For the text-containing cell, return its midpoint in [x, y] coordinate format. 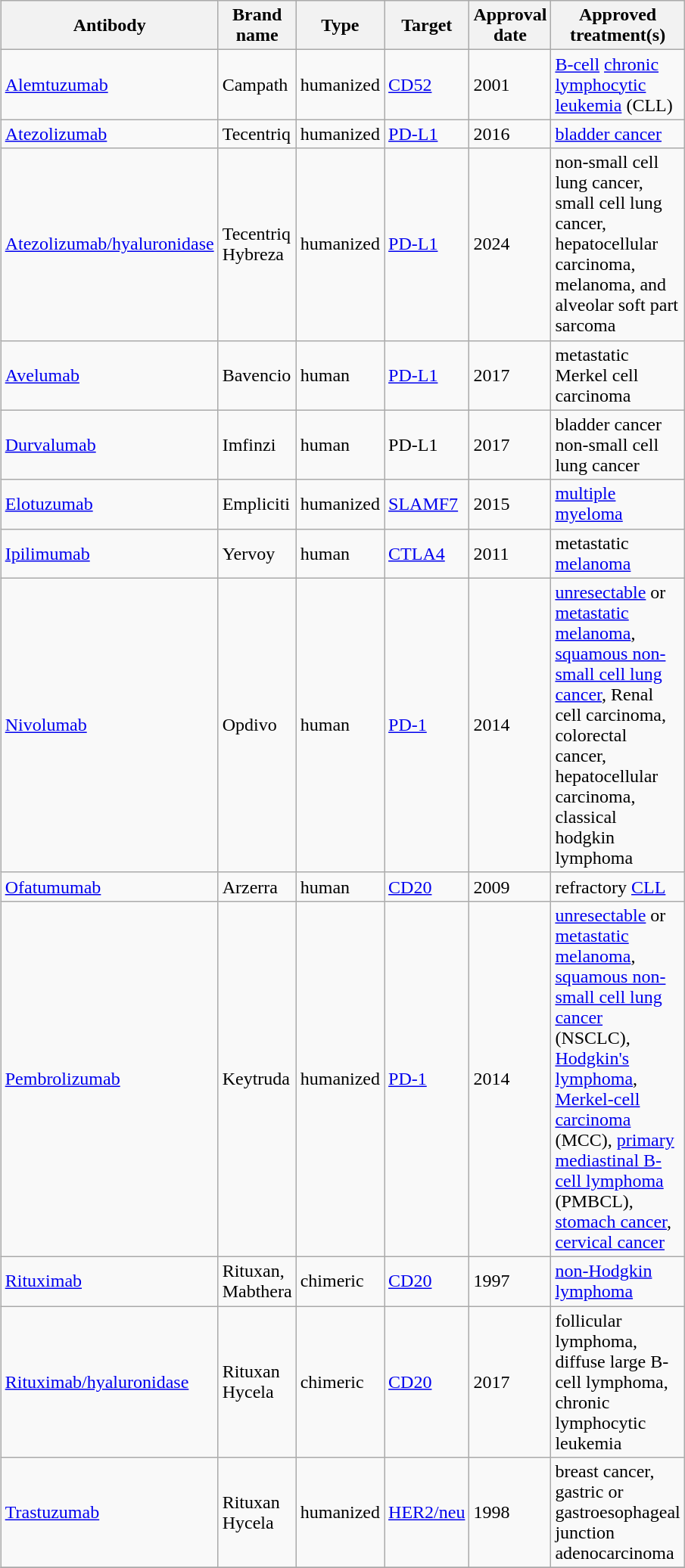
non-small cell lung cancer, small cell lung cancer, hepatocellular carcinoma, melanoma, and alveolar soft part sarcoma [618, 244]
Elotuzumab [109, 504]
refractory CLL [618, 886]
Pembrolizumab [109, 1079]
2009 [510, 886]
Empliciti [257, 504]
2001 [510, 85]
Keytruda [257, 1079]
Yervoy [257, 554]
Atezolizumab/hyaluronidase [109, 244]
Rituximab/hyaluronidase [109, 1381]
B-cell chronic lymphocytic leukemia (CLL) [618, 85]
multiple myeloma [618, 504]
SLAMF7 [427, 504]
Atezolizumab [109, 134]
2011 [510, 554]
Type [340, 26]
Ipilimumab [109, 554]
Trastuzumab [109, 1513]
Tecentriq Hybreza [257, 244]
metastatic melanoma [618, 554]
HER2/neu [427, 1513]
Approval date [510, 26]
Opdivo [257, 725]
Bavencio [257, 375]
bladder cancer [618, 134]
Approved treatment(s) [618, 26]
Ofatumumab [109, 886]
Imfinzi [257, 445]
Avelumab [109, 375]
Durvalumab [109, 445]
Brand name [257, 26]
2016 [510, 134]
CTLA4 [427, 554]
2024 [510, 244]
Target [427, 26]
breast cancer, gastric or gastroesophageal junction adenocarcinoma [618, 1513]
CD52 [427, 85]
non-Hodgkin lymphoma [618, 1281]
bladder cancer non-small cell lung cancer [618, 445]
1998 [510, 1513]
Nivolumab [109, 725]
Campath [257, 85]
metastatic Merkel cell carcinoma [618, 375]
2015 [510, 504]
Antibody [109, 26]
Alemtuzumab [109, 85]
Rituxan, Mabthera [257, 1281]
Rituximab [109, 1281]
Arzerra [257, 886]
Tecentriq [257, 134]
follicular lymphoma, diffuse large B-cell lymphoma, chronic lymphocytic leukemia [618, 1381]
1997 [510, 1281]
